Scan for the cell matching the given text and deliver its (X, Y) coordinate at center. 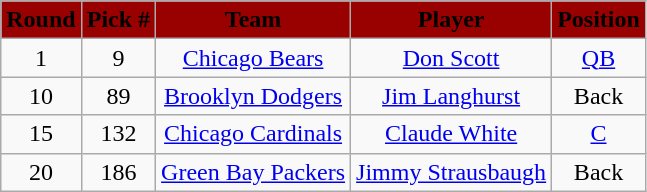
1 (41, 58)
Round (41, 20)
132 (118, 134)
Brooklyn Dodgers (254, 96)
Claude White (452, 134)
Position (599, 20)
Green Bay Packers (254, 172)
Pick # (118, 20)
C (599, 134)
20 (41, 172)
Chicago Bears (254, 58)
186 (118, 172)
Don Scott (452, 58)
QB (599, 58)
15 (41, 134)
9 (118, 58)
Player (452, 20)
Team (254, 20)
Jim Langhurst (452, 96)
89 (118, 96)
Chicago Cardinals (254, 134)
Jimmy Strausbaugh (452, 172)
10 (41, 96)
